For the text-containing cell, return its midpoint in (x, y) coordinate format. 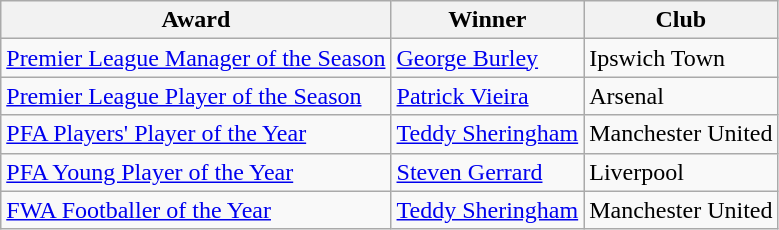
Premier League Manager of the Season (196, 58)
Steven Gerrard (488, 172)
Ipswich Town (681, 58)
Arsenal (681, 96)
FWA Footballer of the Year (196, 210)
Liverpool (681, 172)
George Burley (488, 58)
PFA Players' Player of the Year (196, 134)
Premier League Player of the Season (196, 96)
Winner (488, 20)
Award (196, 20)
Patrick Vieira (488, 96)
Club (681, 20)
PFA Young Player of the Year (196, 172)
